Identify which cell holds the provided text, then report its [x, y] central coordinate. 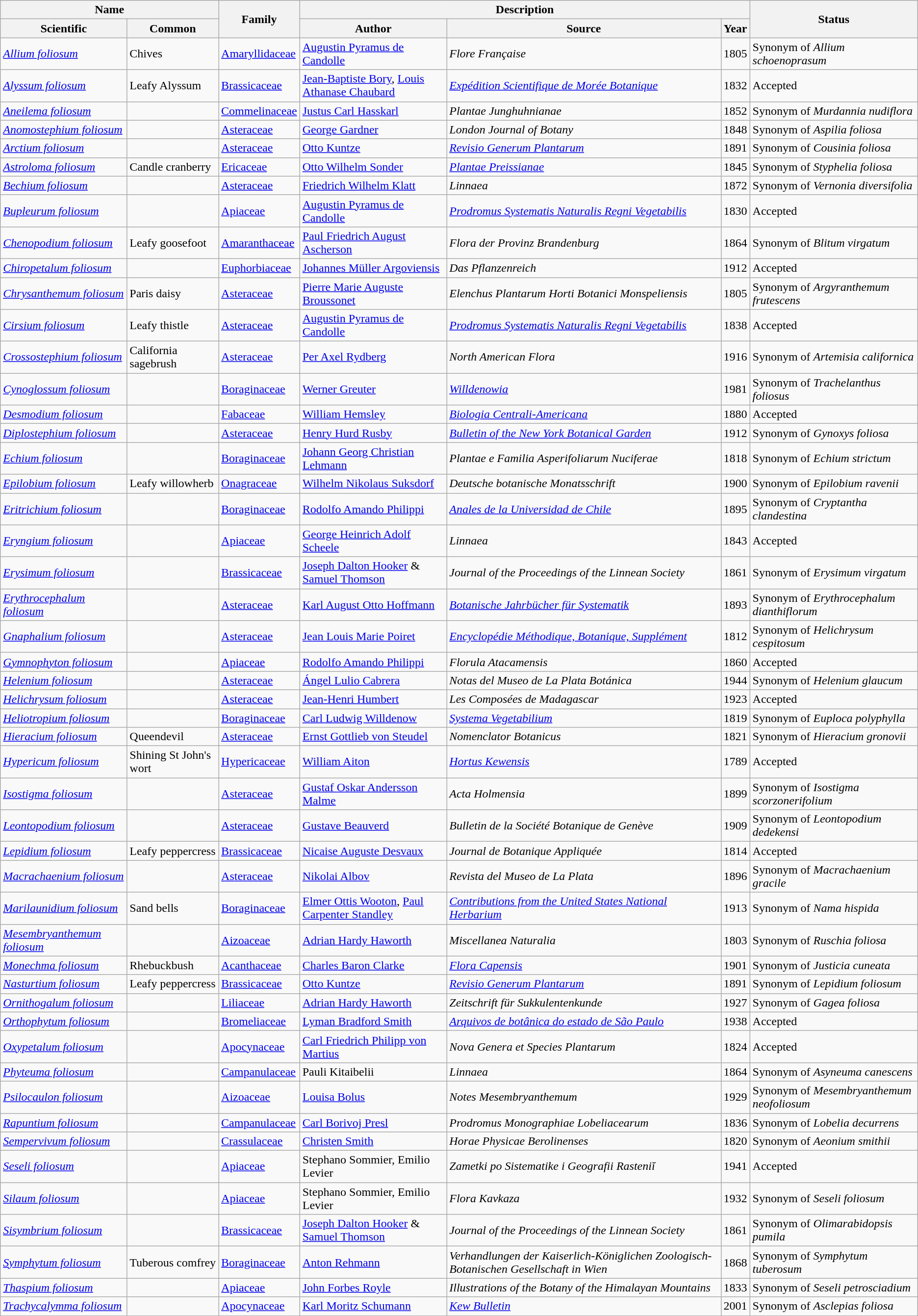
1929 [736, 1097]
1818 [736, 458]
1852 [736, 111]
Macrachaenium foliosum [64, 876]
Tuberous comfrey [173, 1263]
Author [373, 28]
Synonym of Seseli petrosciadium [834, 1288]
Acta Holmensia [584, 794]
1932 [736, 1199]
Friedrich Wilhelm Klatt [373, 185]
Shining St John's wort [173, 762]
1860 [736, 662]
Bechium foliosum [64, 185]
Bromeliaceae [259, 1021]
Common [173, 28]
Hieracium foliosum [64, 737]
Justus Carl Hasskarl [373, 111]
Nicaise Auguste Desvaux [373, 851]
Lyman Bradford Smith [373, 1021]
Eritrichium foliosum [64, 509]
Christen Smith [373, 1141]
Trachycalymma foliosum [64, 1306]
Synonym of Lepidium foliosum [834, 984]
Source [584, 28]
Synonym of Aspilia foliosa [834, 129]
Leafy thistle [173, 326]
Arquivos de botânica do estado de São Paulo [584, 1021]
Synonym of Isostigma scorzonerifolium [834, 794]
Alyssum foliosum [64, 85]
Pierre Marie Auguste Broussonet [373, 293]
Wilhelm Nikolaus Suksdorf [373, 484]
Ernst Gottlieb von Steudel [373, 737]
1909 [736, 826]
Year [736, 28]
1803 [736, 940]
Biologia Centrali-Americana [584, 414]
Notas del Museo de La Plata Botánica [584, 680]
Werner Greuter [373, 389]
Hypericaceae [259, 762]
Erysimum foliosum [64, 573]
Leafy willowherb [173, 484]
Florula Atacamensis [584, 662]
1901 [736, 965]
1923 [736, 699]
1832 [736, 85]
Sempervivum foliosum [64, 1141]
Description [525, 10]
Synonym of Symphytum tuberosum [834, 1263]
Synonym of Macrachaenium gracile [834, 876]
Das Pflanzenreich [584, 268]
Sand bells [173, 908]
1899 [736, 794]
Synonym of Aeonium smithii [834, 1141]
Carl Ludwig Willdenow [373, 718]
Monechma foliosum [64, 965]
Les Composées de Madagascar [584, 699]
1814 [736, 851]
Encyclopédie Méthodique, Botanique, Supplément [584, 637]
Mesembryanthemum foliosum [64, 940]
Kew Bulletin [584, 1306]
Synonym of Helenium glaucum [834, 680]
Amaranthaceae [259, 242]
Synonym of Styphelia foliosa [834, 167]
Leafy Alyssum [173, 85]
Allium foliosum [64, 54]
Bulletin of the New York Botanical Garden [584, 433]
Eryngium foliosum [64, 541]
Gustave Beauverd [373, 826]
Synonym of Lobelia decurrens [834, 1123]
Johann Georg Christian Lehmann [373, 458]
Synonym of Gagea foliosa [834, 1003]
Bulletin de la Société Botanique de Genève [584, 826]
Henry Hurd Rusby [373, 433]
Plantae Junghuhnianae [584, 111]
Hypericum foliosum [64, 762]
Chiropetalum foliosum [64, 268]
Marilaunidium foliosum [64, 908]
1944 [736, 680]
2001 [736, 1306]
Onagraceae [259, 484]
1845 [736, 167]
Synonym of Seseli foliosum [834, 1199]
Karl Moritz Schumann [373, 1306]
Synonym of Gynoxys foliosa [834, 433]
London Journal of Botany [584, 129]
Synonym of Allium schoenoprasum [834, 54]
Amaryllidaceae [259, 54]
Synonym of Nama hispida [834, 908]
Flora der Provinz Brandenburg [584, 242]
Contributions from the United States National Herbarium [584, 908]
California sagebrush [173, 357]
William Aiton [373, 762]
1789 [736, 762]
Heliotropium foliosum [64, 718]
Synonym of Vernonia diversifolia [834, 185]
Nasturtium foliosum [64, 984]
Leontopodium foliosum [64, 826]
Synonym of Epilobium ravenii [834, 484]
Ornithogalum foliosum [64, 1003]
Notes Mesembryanthemum [584, 1097]
Botanische Jahrbücher für Systematik [584, 604]
Synonym of Justicia cuneata [834, 965]
Acanthaceae [259, 965]
1938 [736, 1021]
Per Axel Rydberg [373, 357]
Synonym of Asclepias foliosa [834, 1306]
Lepidium foliosum [64, 851]
Synonym of Murdannia nudiflora [834, 111]
Aneilema foliosum [64, 111]
1848 [736, 129]
Nomenclator Botanicus [584, 737]
Cirsium foliosum [64, 326]
Louisa Bolus [373, 1097]
1820 [736, 1141]
Bupleurum foliosum [64, 211]
Queendevil [173, 737]
Synonym of Artemisia californica [834, 357]
Astroloma foliosum [64, 167]
Gustaf Oskar Andersson Malme [373, 794]
Rhebuckbush [173, 965]
Erythrocephalum foliosum [64, 604]
Synonym of Cryptantha clandestina [834, 509]
Thaspium foliosum [64, 1288]
Systema Vegetabilium [584, 718]
1836 [736, 1123]
Expédition Scientifique de Morée Botanique [584, 85]
1824 [736, 1047]
Jean Louis Marie Poiret [373, 637]
Liliaceae [259, 1003]
Miscellanea Naturalia [584, 940]
1880 [736, 414]
1819 [736, 718]
1900 [736, 484]
William Hemsley [373, 414]
Plantae e Familia Asperifoliarum Nuciferae [584, 458]
Jean-Baptiste Bory, Louis Athanase Chaubard [373, 85]
Otto Wilhelm Sonder [373, 167]
Synonym of Euploca polyphylla [834, 718]
Ángel Lulio Cabrera [373, 680]
Synonym of Leontopodium dedekensi [834, 826]
1812 [736, 637]
Chrysanthemum foliosum [64, 293]
1838 [736, 326]
Flora Capensis [584, 965]
Elmer Ottis Wooton, Paul Carpenter Standley [373, 908]
Candle cranberry [173, 167]
Synonym of Mesembryanthemum neofoliosum [834, 1097]
Synonym of Helichrysum cespitosum [834, 637]
1821 [736, 737]
Arctium foliosum [64, 148]
Desmodium foliosum [64, 414]
Prodromus Monographiae Lobeliacearum [584, 1123]
Sisymbrium foliosum [64, 1230]
Crassulaceae [259, 1141]
Synonym of Erysimum virgatum [834, 573]
Carl Borivoj Presl [373, 1123]
Charles Baron Clarke [373, 965]
Synonym of Trachelanthus foliosus [834, 389]
Anton Rehmann [373, 1263]
Synonym of Ruschia foliosa [834, 940]
Fabaceae [259, 414]
Chives [173, 54]
Pauli Kitaibelii [373, 1072]
Synonym of Asyneuma canescens [834, 1072]
Johannes Müller Argoviensis [373, 268]
1941 [736, 1166]
Synonym of Hieracium gronovii [834, 737]
Anales de la Universidad de Chile [584, 509]
Commelinaceae [259, 111]
Helenium foliosum [64, 680]
1843 [736, 541]
George Gardner [373, 129]
Orthophytum foliosum [64, 1021]
Nikolai Albov [373, 876]
Gymnophyton foliosum [64, 662]
Rapuntium foliosum [64, 1123]
Synonym of Blitum virgatum [834, 242]
Deutsche botanische Monatsschrift [584, 484]
Scientific [64, 28]
Karl August Otto Hoffmann [373, 604]
Illustrations of the Botany of the Himalayan Mountains [584, 1288]
1868 [736, 1263]
Synonym of Cousinia foliosa [834, 148]
Willdenowia [584, 389]
Gnaphalium foliosum [64, 637]
Leafy goosefoot [173, 242]
Name [110, 10]
Status [834, 19]
Crossostephium foliosum [64, 357]
Helichrysum foliosum [64, 699]
1981 [736, 389]
Euphorbiaceae [259, 268]
1896 [736, 876]
1895 [736, 509]
Oxypetalum foliosum [64, 1047]
George Heinrich Adolf Scheele [373, 541]
1927 [736, 1003]
Synonym of Olimarabidopsis pumila [834, 1230]
Journal de Botanique Appliquée [584, 851]
Seseli foliosum [64, 1166]
1916 [736, 357]
Zeitschrift für Sukkulentenkunde [584, 1003]
Psilocaulon foliosum [64, 1097]
Echium foliosum [64, 458]
Jean-Henri Humbert [373, 699]
Flore Française [584, 54]
Verhandlungen der Kaiserlich-Königlichen Zoologisch-Botanischen Gesellschaft in Wien [584, 1263]
1872 [736, 185]
Phyteuma foliosum [64, 1072]
Cynoglossum foliosum [64, 389]
Epilobium foliosum [64, 484]
Nova Genera et Species Plantarum [584, 1047]
1830 [736, 211]
Silaum foliosum [64, 1199]
John Forbes Royle [373, 1288]
1833 [736, 1288]
Zametki po Sistematike i Geografii Rasteniĭ [584, 1166]
1913 [736, 908]
Paris daisy [173, 293]
Horae Physicae Berolinenses [584, 1141]
Hortus Kewensis [584, 762]
Paul Friedrich August Ascherson [373, 242]
Synonym of Argyranthemum frutescens [834, 293]
Symphytum foliosum [64, 1263]
Plantae Preissianae [584, 167]
North American Flora [584, 357]
Synonym of Erythrocephalum dianthiflorum [834, 604]
Isostigma foliosum [64, 794]
Ericaceae [259, 167]
Anomostephium foliosum [64, 129]
Revista del Museo de La Plata [584, 876]
Carl Friedrich Philipp von Martius [373, 1047]
Diplostephium foliosum [64, 433]
Family [259, 19]
Synonym of Echium strictum [834, 458]
1893 [736, 604]
Elenchus Plantarum Horti Botanici Monspeliensis [584, 293]
Chenopodium foliosum [64, 242]
Flora Kavkaza [584, 1199]
